Detect which cell encompasses the target text, then output its (x, y) center coordinate. 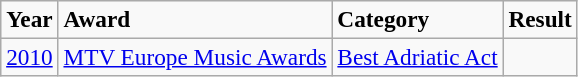
Award (195, 19)
Result (540, 19)
Category (418, 19)
Year (30, 19)
MTV Europe Music Awards (195, 57)
2010 (30, 57)
Best Adriatic Act (418, 57)
